Determine the (x, y) coordinate at the center of the cell enclosing the given text.  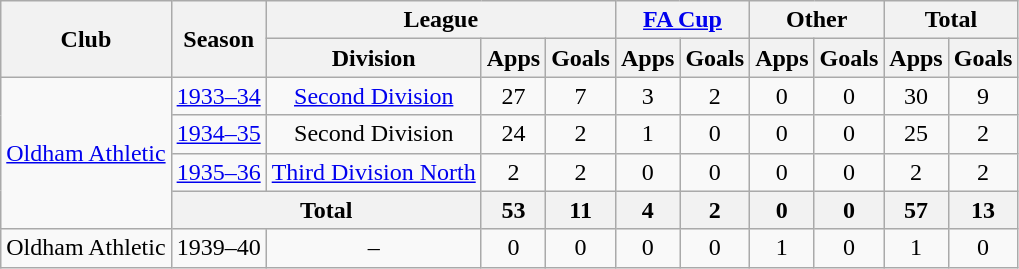
– (374, 248)
25 (916, 134)
Division (374, 58)
4 (647, 210)
24 (513, 134)
30 (916, 96)
11 (581, 210)
53 (513, 210)
Other (817, 20)
57 (916, 210)
27 (513, 96)
3 (647, 96)
1934–35 (218, 134)
League (440, 20)
1935–36 (218, 172)
FA Cup (682, 20)
Season (218, 39)
Third Division North (374, 172)
1939–40 (218, 248)
1933–34 (218, 96)
7 (581, 96)
9 (983, 96)
Club (86, 39)
13 (983, 210)
